Scan for the cell matching the given text and deliver its (x, y) coordinate at center. 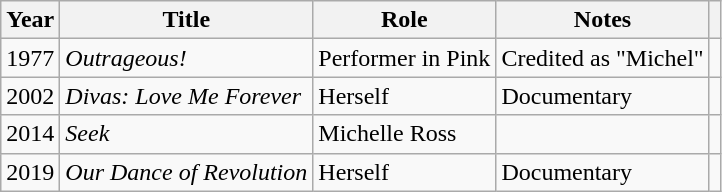
1977 (30, 58)
Our Dance of Revolution (186, 172)
Seek (186, 134)
2014 (30, 134)
2019 (30, 172)
Role (404, 20)
Divas: Love Me Forever (186, 96)
Outrageous! (186, 58)
Michelle Ross (404, 134)
Notes (602, 20)
Performer in Pink (404, 58)
2002 (30, 96)
Year (30, 20)
Title (186, 20)
Credited as "Michel" (602, 58)
